Identify which cell holds the provided text, then report its (X, Y) central coordinate. 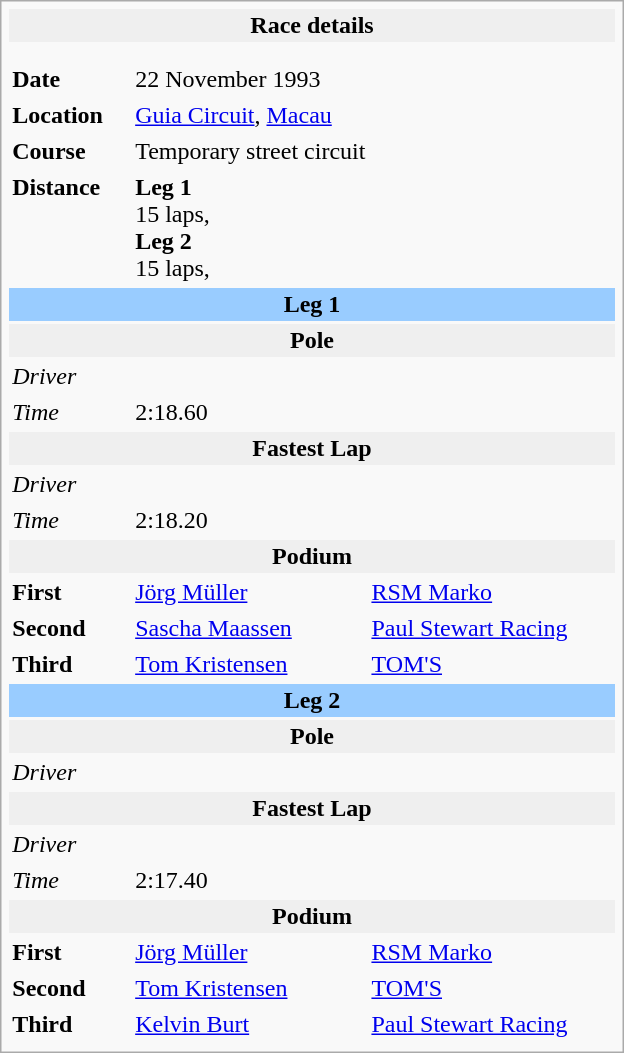
Sascha Maassen (248, 628)
Course (69, 152)
Leg 115 laps, Leg 215 laps, (374, 228)
2:18.20 (374, 520)
Temporary street circuit (374, 152)
Race details (312, 26)
Kelvin Burt (248, 1024)
Date (69, 80)
Leg 2 (312, 700)
Leg 1 (312, 304)
2:18.60 (374, 412)
Guia Circuit, Macau (374, 116)
22 November 1993 (248, 80)
Location (69, 116)
2:17.40 (374, 880)
Distance (69, 228)
